Output the [X, Y] coordinate of the center of the cell containing the given text.  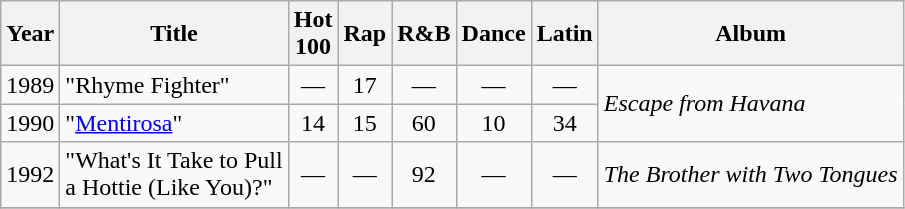
17 [365, 85]
Escape from Havana [750, 104]
Title [174, 34]
1990 [30, 123]
14 [313, 123]
15 [365, 123]
"What's It Take to Pulla Hottie (Like You)?" [174, 174]
34 [564, 123]
92 [424, 174]
Rap [365, 34]
Album [750, 34]
Latin [564, 34]
60 [424, 123]
10 [494, 123]
Year [30, 34]
1989 [30, 85]
R&B [424, 34]
The Brother with Two Tongues [750, 174]
1992 [30, 174]
"Mentirosa" [174, 123]
Hot100 [313, 34]
"Rhyme Fighter" [174, 85]
Dance [494, 34]
